Search for the cell housing the specified text and yield its (x, y) center coordinate. 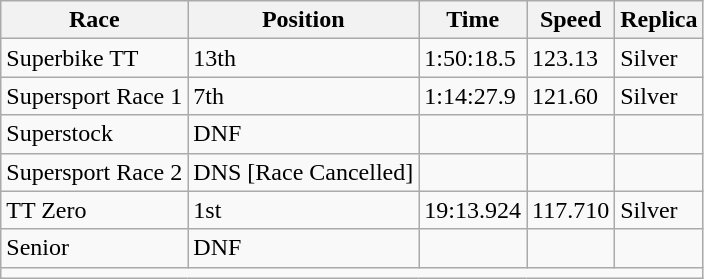
13th (304, 58)
Supersport Race 2 (94, 172)
7th (304, 96)
Race (94, 20)
Time (473, 20)
123.13 (570, 58)
Senior (94, 248)
TT Zero (94, 210)
1:50:18.5 (473, 58)
121.60 (570, 96)
1st (304, 210)
Position (304, 20)
117.710 (570, 210)
Supersport Race 1 (94, 96)
Superstock (94, 134)
Replica (659, 20)
Superbike TT (94, 58)
1:14:27.9 (473, 96)
19:13.924 (473, 210)
DNS [Race Cancelled] (304, 172)
Speed (570, 20)
